Determine the [X, Y] coordinate at the center of the cell enclosing the given text.  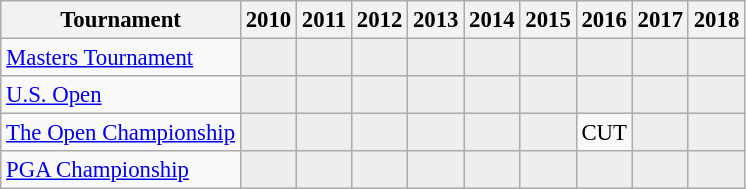
2011 [324, 20]
2015 [548, 20]
2010 [268, 20]
2012 [379, 20]
2017 [660, 20]
2013 [436, 20]
U.S. Open [121, 95]
Tournament [121, 20]
2018 [716, 20]
2014 [492, 20]
The Open Championship [121, 133]
PGA Championship [121, 170]
Masters Tournament [121, 58]
2016 [604, 20]
CUT [604, 133]
